Determine the [X, Y] coordinate at the center of the cell enclosing the given text.  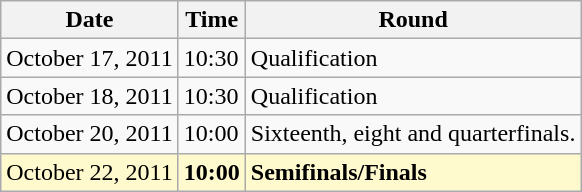
Round [413, 20]
Time [212, 20]
October 22, 2011 [90, 172]
October 20, 2011 [90, 134]
Date [90, 20]
Sixteenth, eight and quarterfinals. [413, 134]
October 18, 2011 [90, 96]
Semifinals/Finals [413, 172]
October 17, 2011 [90, 58]
